For the text-containing cell, return its midpoint in [x, y] coordinate format. 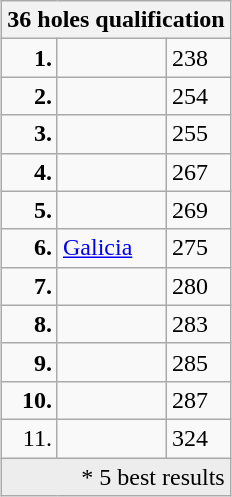
1. [30, 58]
283 [198, 324]
238 [198, 58]
269 [198, 210]
287 [198, 400]
36 holes qualification [116, 20]
2. [30, 96]
10. [30, 400]
267 [198, 172]
9. [30, 362]
324 [198, 438]
280 [198, 286]
Galicia [112, 248]
285 [198, 362]
275 [198, 248]
7. [30, 286]
6. [30, 248]
254 [198, 96]
11. [30, 438]
* 5 best results [116, 477]
5. [30, 210]
3. [30, 134]
255 [198, 134]
8. [30, 324]
4. [30, 172]
